Output the (x, y) coordinate of the center of the cell containing the given text.  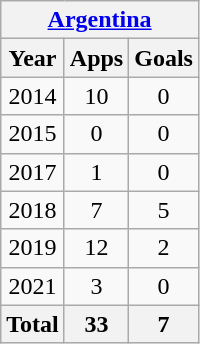
5 (164, 210)
2 (164, 248)
Argentina (100, 20)
2017 (33, 172)
12 (96, 248)
2021 (33, 286)
10 (96, 96)
2014 (33, 96)
2015 (33, 134)
Total (33, 324)
2018 (33, 210)
2019 (33, 248)
Apps (96, 58)
Goals (164, 58)
1 (96, 172)
Year (33, 58)
3 (96, 286)
33 (96, 324)
